Pinpoint the cell where the given text exists, returning its [X, Y] midpoint coordinate. 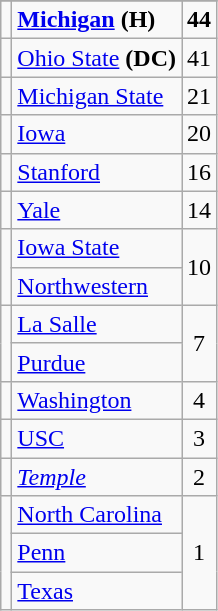
21 [200, 96]
Stanford [97, 172]
2 [200, 477]
44 [200, 20]
Ohio State (DC) [97, 58]
10 [200, 267]
Texas [97, 591]
14 [200, 210]
North Carolina [97, 515]
7 [200, 343]
3 [200, 438]
20 [200, 134]
Penn [97, 553]
41 [200, 58]
16 [200, 172]
Iowa State [97, 248]
Temple [97, 477]
Northwestern [97, 286]
Washington [97, 400]
Purdue [97, 362]
4 [200, 400]
Michigan (H) [97, 20]
Michigan State [97, 96]
1 [200, 553]
Yale [97, 210]
La Salle [97, 324]
Iowa [97, 134]
USC [97, 438]
